Pinpoint the cell where the given text exists, returning its [x, y] midpoint coordinate. 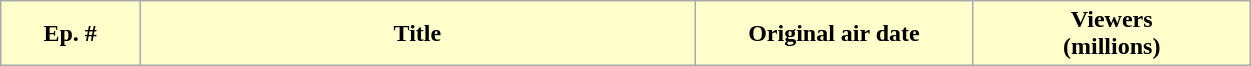
Viewers(millions) [1112, 34]
Title [418, 34]
Ep. # [70, 34]
Original air date [834, 34]
